Extract the (X, Y) coordinate from the center of the cell holding the provided text.  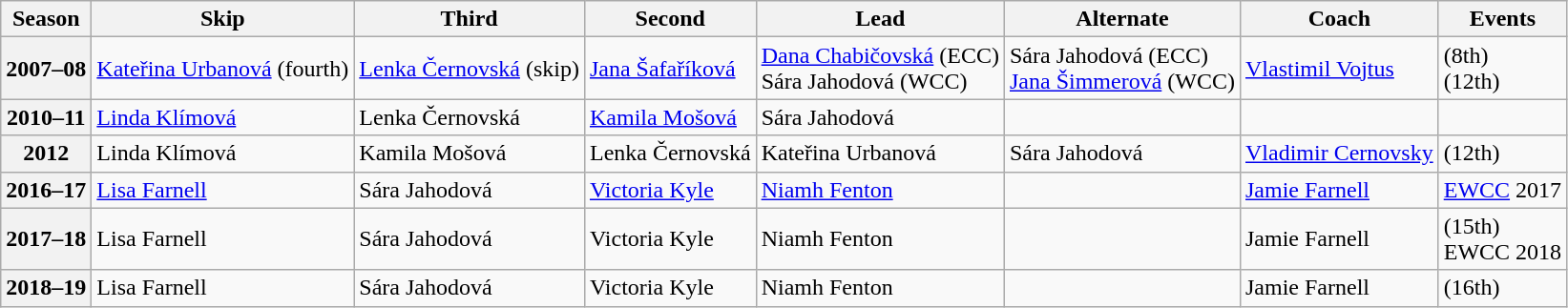
2007–08 (46, 69)
Vladimir Cernovsky (1339, 154)
Skip (223, 19)
Second (670, 19)
Lead (880, 19)
2016–17 (46, 190)
(16th) (1502, 288)
Vlastimil Vojtus (1339, 69)
Season (46, 19)
2012 (46, 154)
Dana Chabičovská (ECC)Sára Jahodová (WCC) (880, 69)
Third (470, 19)
2010–11 (46, 117)
(12th) (1502, 154)
Lenka Černovská (skip) (470, 69)
(15th)EWCC 2018 (1502, 238)
Jana Šafaříková (670, 69)
Kateřina Urbanová (880, 154)
EWCC 2017 (1502, 190)
Events (1502, 19)
Coach (1339, 19)
Sára Jahodová (ECC)Jana Šimmerová (WCC) (1122, 69)
Alternate (1122, 19)
Kateřina Urbanová (fourth) (223, 69)
(8th) (12th) (1502, 69)
2018–19 (46, 288)
2017–18 (46, 238)
